From the cell containing the given text, extract its center point as [x, y] coordinate. 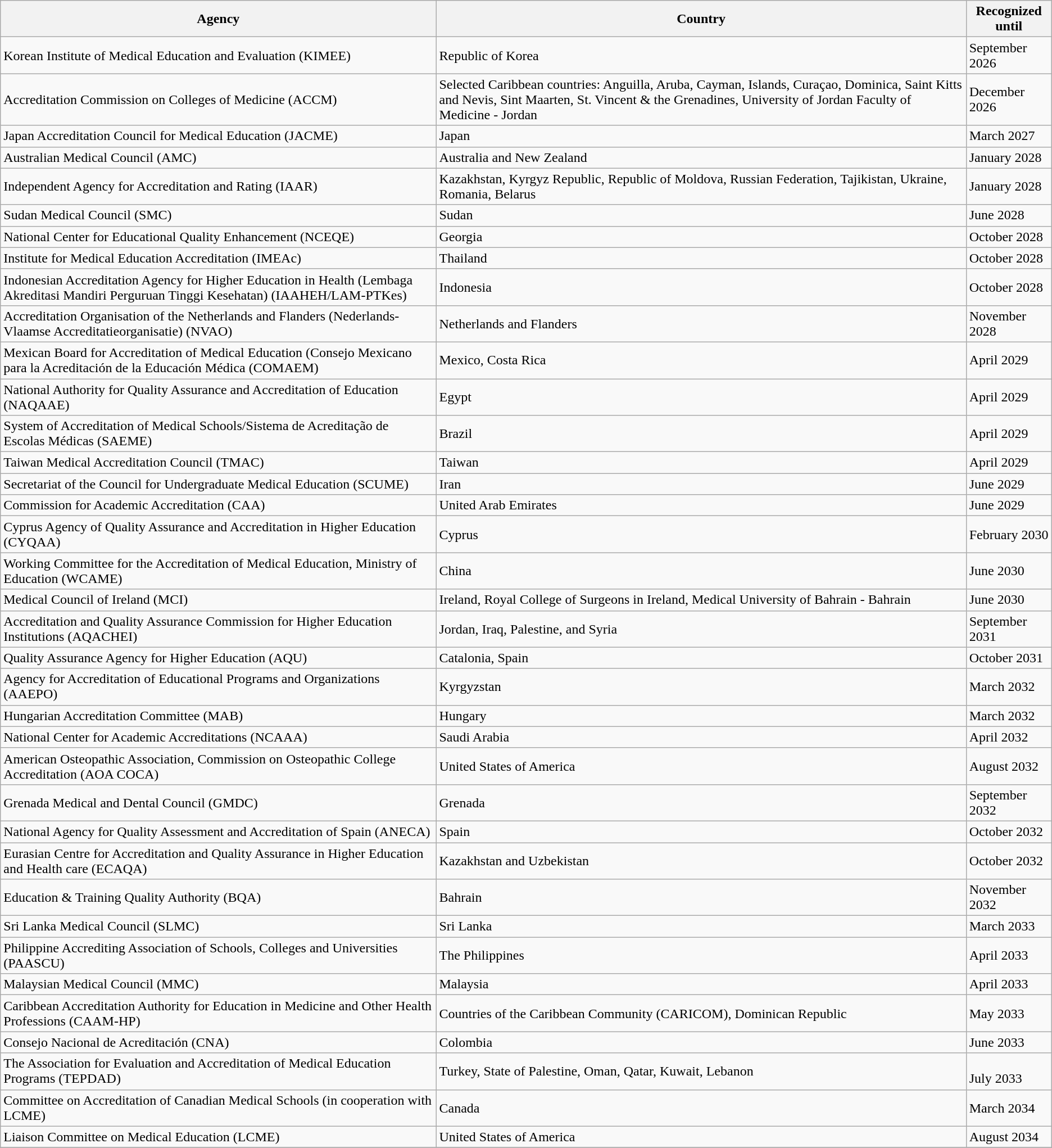
Countries of the Caribbean Community (CARICOM), Dominican Republic [701, 1013]
Grenada [701, 803]
Sudan Medical Council (SMC) [218, 215]
Country [701, 19]
Republic of Korea [701, 55]
China [701, 571]
August 2034 [1009, 1137]
National Center for Academic Accreditations (NCAAA) [218, 737]
September 2032 [1009, 803]
Australia and New Zealand [701, 157]
National Authority for Quality Assurance and Accreditation of Education (NAQAAE) [218, 397]
Spain [701, 831]
Indonesian Accreditation Agency for Higher Education in Health (Lembaga Akreditasi Mandiri Perguruan Tinggi Kesehatan) (IAAHEH/LAM-PTKes) [218, 287]
June 2033 [1009, 1042]
The Philippines [701, 956]
November 2028 [1009, 324]
February 2030 [1009, 534]
Caribbean Accreditation Authority for Education in Medicine and Other Health Professions (CAAM-HP) [218, 1013]
March 2027 [1009, 136]
Kazakhstan, Kyrgyz Republic, Republic of Moldova, Russian Federation, Tajikistan, Ukraine, Romania, Belarus [701, 187]
Korean Institute of Medical Education and Evaluation (KIMEE) [218, 55]
Agency for Accreditation of Educational Programs and Organizations (AAEPO) [218, 687]
Liaison Committee on Medical Education (LCME) [218, 1137]
September 2026 [1009, 55]
October 2031 [1009, 658]
Mexican Board for Accreditation of Medical Education (Consejo Mexicano para la Acreditación de la Educación Médica (COMAEM) [218, 360]
Mexico, Costa Rica [701, 360]
March 2034 [1009, 1108]
Colombia [701, 1042]
United Arab Emirates [701, 505]
Accreditation Commission on Colleges of Medicine (ACCM) [218, 100]
Taiwan [701, 463]
System of Accreditation of Medical Schools/Sistema de Acreditação de Escolas Médicas (SAEME) [218, 434]
National Center for Educational Quality Enhancement (NCEQE) [218, 237]
Indonesia [701, 287]
Ireland, Royal College of Surgeons in Ireland, Medical University of Bahrain - Bahrain [701, 600]
Sri Lanka Medical Council (SLMC) [218, 926]
July 2033 [1009, 1072]
Hungary [701, 716]
Quality Assurance Agency for Higher Education (AQU) [218, 658]
Japan Accreditation Council for Medical Education (JACME) [218, 136]
Australian Medical Council (AMC) [218, 157]
Iran [701, 484]
Recognized until [1009, 19]
Bahrain [701, 897]
Consejo Nacional de Acreditación (CNA) [218, 1042]
Accreditation Organisation of the Netherlands and Flanders (Nederlands-Vlaamse Accreditatieorganisatie) (NVAO) [218, 324]
Education & Training Quality Authority (BQA) [218, 897]
March 2033 [1009, 926]
Independent Agency for Accreditation and Rating (IAAR) [218, 187]
Grenada Medical and Dental Council (GMDC) [218, 803]
Netherlands and Flanders [701, 324]
Georgia [701, 237]
December 2026 [1009, 100]
Eurasian Centre for Accreditation and Quality Assurance in Higher Education and Health care (ECAQA) [218, 860]
Egypt [701, 397]
Japan [701, 136]
Malaysia [701, 984]
Agency [218, 19]
Hungarian Accreditation Committee (MAB) [218, 716]
Accreditation and Quality Assurance Commission for Higher Education Institutions (AQACHEI) [218, 629]
Canada [701, 1108]
Institute for Medical Education Accreditation (IMEAc) [218, 258]
Kazakhstan and Uzbekistan [701, 860]
The Association for Evaluation and Accreditation of Medical Education Programs (TEPDAD) [218, 1072]
Secretariat of the Council for Undergraduate Medical Education (SCUME) [218, 484]
Sudan [701, 215]
September 2031 [1009, 629]
Jordan, Iraq, Palestine, and Syria [701, 629]
Committee on Accreditation of Canadian Medical Schools (in cooperation with LCME) [218, 1108]
Malaysian Medical Council (MMC) [218, 984]
Turkey, State of Palestine, Oman, Qatar, Kuwait, Lebanon [701, 1072]
Commission for Academic Accreditation (CAA) [218, 505]
National Agency for Quality Assessment and Accreditation of Spain (ANECA) [218, 831]
Cyprus Agency of Quality Assurance and Accreditation in Higher Education (CYQAA) [218, 534]
Cyprus [701, 534]
Saudi Arabia [701, 737]
November 2032 [1009, 897]
June 2028 [1009, 215]
April 2032 [1009, 737]
Sri Lanka [701, 926]
Philippine Accrediting Association of Schools, Colleges and Universities (PAASCU) [218, 956]
August 2032 [1009, 766]
American Osteopathic Association, Commission on Osteopathic College Accreditation (AOA COCA) [218, 766]
Catalonia, Spain [701, 658]
May 2033 [1009, 1013]
Medical Council of Ireland (MCI) [218, 600]
Brazil [701, 434]
Kyrgyzstan [701, 687]
Taiwan Medical Accreditation Council (TMAC) [218, 463]
Thailand [701, 258]
Working Committee for the Accreditation of Medical Education, Ministry of Education (WCAME) [218, 571]
